Return (x, y) of the center of cell containing provided text 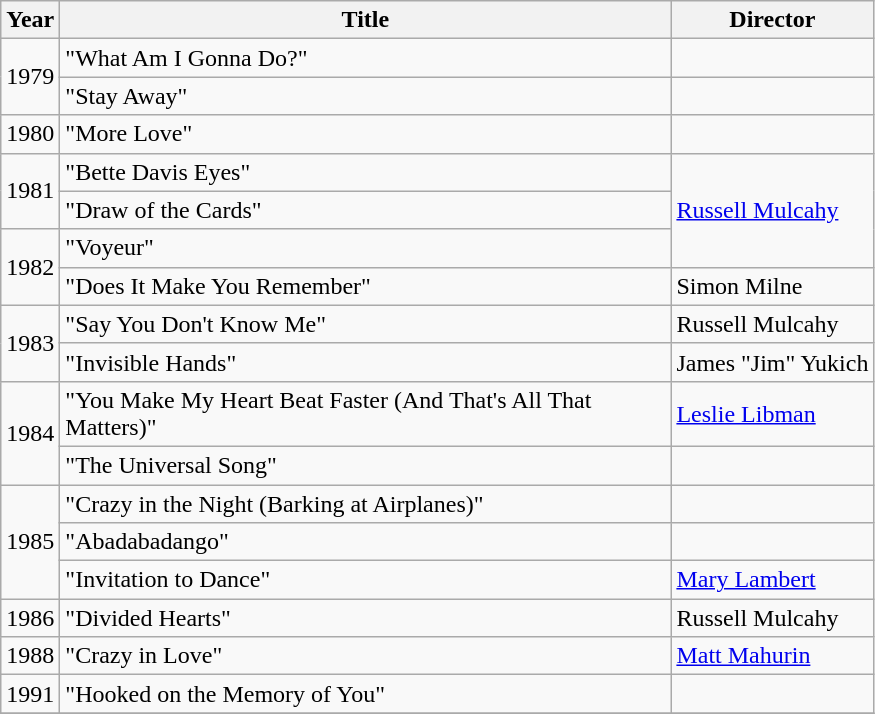
1979 (30, 77)
1982 (30, 267)
"Hooked on the Memory of You" (366, 694)
1988 (30, 656)
"Bette Davis Eyes" (366, 172)
1980 (30, 134)
"Draw of the Cards" (366, 210)
1991 (30, 694)
Matt Mahurin (772, 656)
"What Am I Gonna Do?" (366, 58)
James "Jim" Yukich (772, 362)
1984 (30, 432)
Director (772, 20)
"More Love" (366, 134)
"Abadabadango" (366, 542)
Leslie Libman (772, 414)
"Invisible Hands" (366, 362)
Title (366, 20)
Simon Milne (772, 286)
"You Make My Heart Beat Faster (And That's All That Matters)" (366, 414)
Mary Lambert (772, 580)
"Voyeur" (366, 248)
"Stay Away" (366, 96)
"Invitation to Dance" (366, 580)
"Say You Don't Know Me" (366, 324)
"The Universal Song" (366, 465)
Year (30, 20)
"Divided Hearts" (366, 618)
"Crazy in Love" (366, 656)
"Crazy in the Night (Barking at Airplanes)" (366, 503)
1983 (30, 343)
1981 (30, 191)
1986 (30, 618)
1985 (30, 541)
"Does It Make You Remember" (366, 286)
